Identify which cell holds the provided text, then report its [X, Y] central coordinate. 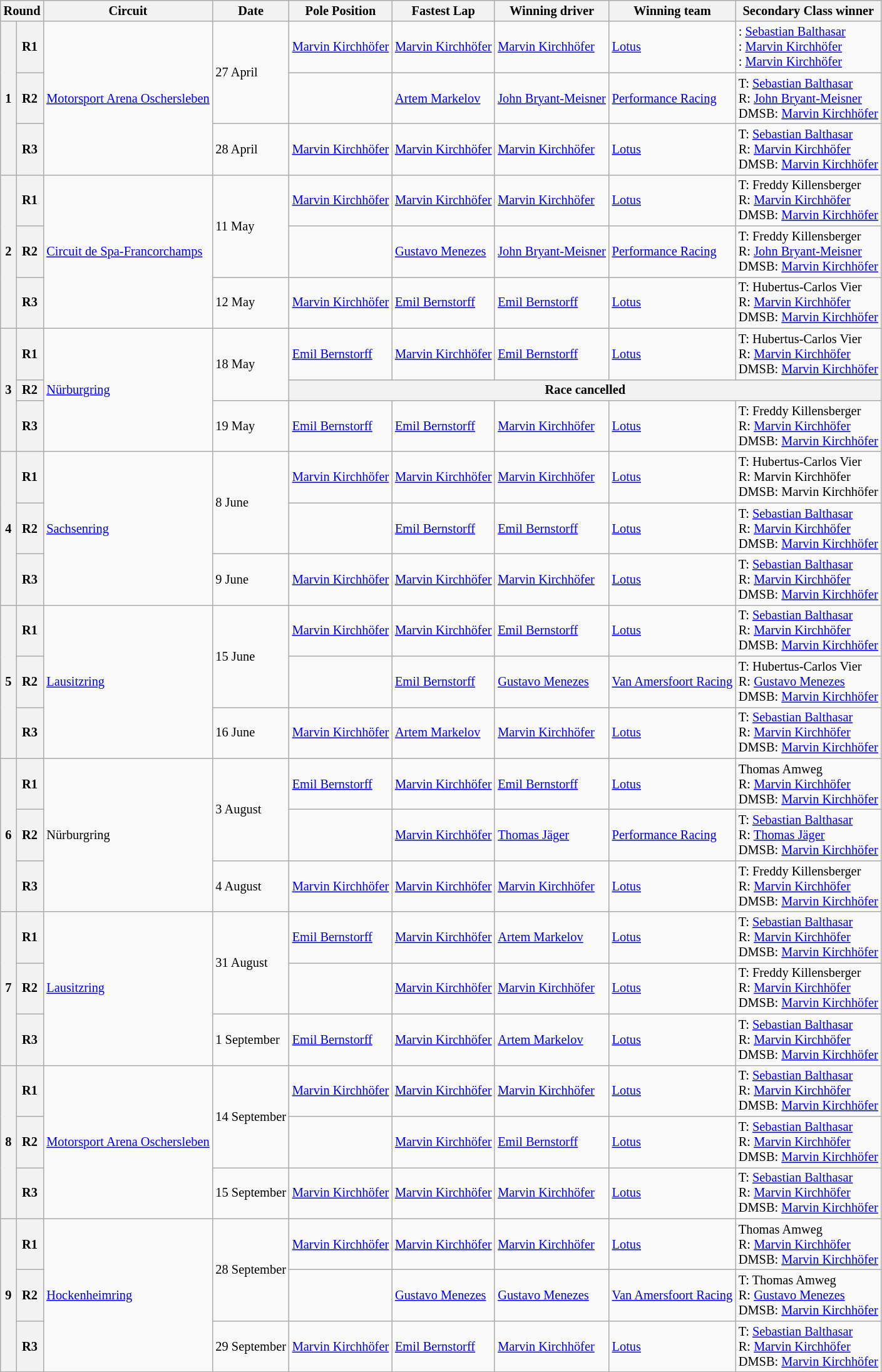
Circuit [128, 11]
9 [9, 1295]
12 May [250, 302]
9 June [250, 579]
28 September [250, 1270]
T: Sebastian BalthasarR: Thomas JägerDMSB: Marvin Kirchhöfer [809, 835]
T: Hubertus-Carlos VierR: Gustavo MenezesDMSB: Marvin Kirchhöfer [809, 682]
T: Thomas AmwegR: Gustavo MenezesDMSB: Marvin Kirchhöfer [809, 1295]
18 May [250, 364]
Thomas Jäger [551, 835]
3 August [250, 809]
8 June [250, 502]
1 [9, 98]
Fastest Lap [443, 11]
28 April [250, 149]
T: Freddy KillensbergerR: John Bryant-MeisnerDMSB: Marvin Kirchhöfer [809, 252]
T: Sebastian BalthasarR: John Bryant-MeisnerDMSB: Marvin Kirchhöfer [809, 98]
16 June [250, 733]
Round [23, 11]
11 May [250, 225]
Winning driver [551, 11]
14 September [250, 1116]
3 [9, 389]
Date [250, 11]
6 [9, 835]
Hockenheimring [128, 1295]
Circuit de Spa-Francorchamps [128, 252]
8 [9, 1142]
31 August [250, 963]
Race cancelled [585, 390]
7 [9, 988]
15 September [250, 1193]
15 June [250, 656]
29 September [250, 1346]
Sachsenring [128, 529]
19 May [250, 426]
4 [9, 529]
Secondary Class winner [809, 11]
27 April [250, 73]
1 September [250, 1039]
2 [9, 252]
4 August [250, 886]
: Sebastian Balthasar: Marvin Kirchhöfer: Marvin Kirchhöfer [809, 47]
5 [9, 681]
Winning team [672, 11]
Pole Position [341, 11]
